Return the [X, Y] coordinate for the center point of the cell that contains the specified text.  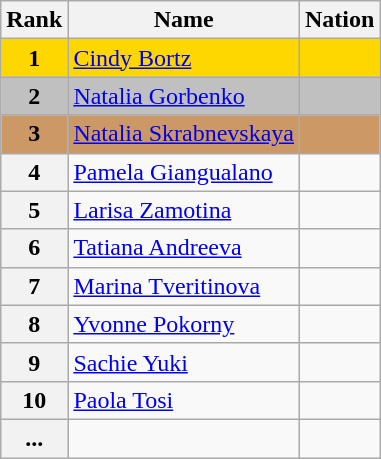
Cindy Bortz [184, 58]
Natalia Skrabnevskaya [184, 134]
... [34, 438]
Tatiana Andreeva [184, 248]
3 [34, 134]
10 [34, 400]
Name [184, 20]
Sachie Yuki [184, 362]
Yvonne Pokorny [184, 324]
9 [34, 362]
Rank [34, 20]
8 [34, 324]
5 [34, 210]
2 [34, 96]
Pamela Giangualano [184, 172]
Paola Tosi [184, 400]
1 [34, 58]
6 [34, 248]
Nation [340, 20]
Marina Tveritinova [184, 286]
7 [34, 286]
Natalia Gorbenko [184, 96]
4 [34, 172]
Larisa Zamotina [184, 210]
